From the cell containing the given text, extract its center point as [X, Y] coordinate. 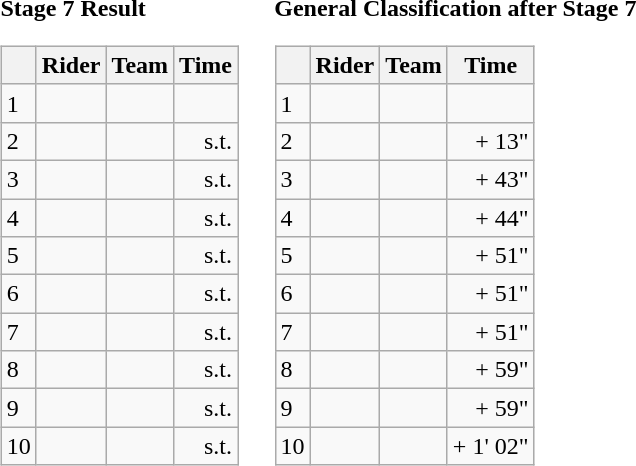
+ 13" [490, 141]
+ 1' 02" [490, 446]
+ 44" [490, 217]
+ 43" [490, 179]
